Find where the given text appears and provide that cell's center as (X, Y) coordinate. 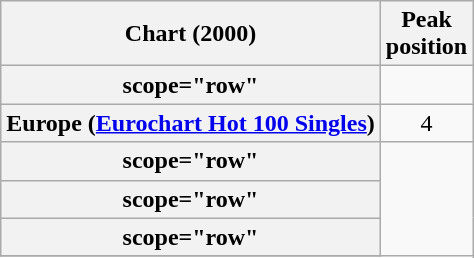
4 (426, 123)
Europe (Eurochart Hot 100 Singles) (191, 123)
Peakposition (426, 34)
Chart (2000) (191, 34)
